For the text-containing cell, return its midpoint in [x, y] coordinate format. 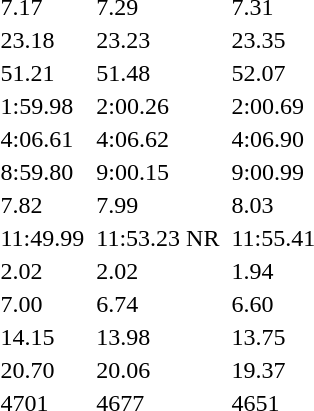
51.48 [158, 73]
20.06 [158, 370]
2.02 [158, 271]
11:53.23 NR [158, 238]
7.99 [158, 205]
9:00.15 [158, 172]
2:00.26 [158, 106]
6.74 [158, 304]
4:06.62 [158, 139]
13.98 [158, 337]
23.23 [158, 40]
